Locate the cell with the specified text and output its (X, Y) center coordinate. 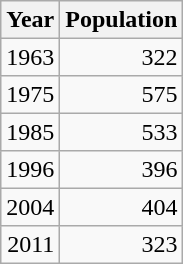
Year (30, 20)
2004 (30, 206)
Population (122, 20)
404 (122, 206)
533 (122, 132)
322 (122, 56)
1985 (30, 132)
1975 (30, 94)
396 (122, 170)
575 (122, 94)
1963 (30, 56)
2011 (30, 244)
323 (122, 244)
1996 (30, 170)
